For the text-containing cell, return its midpoint in [x, y] coordinate format. 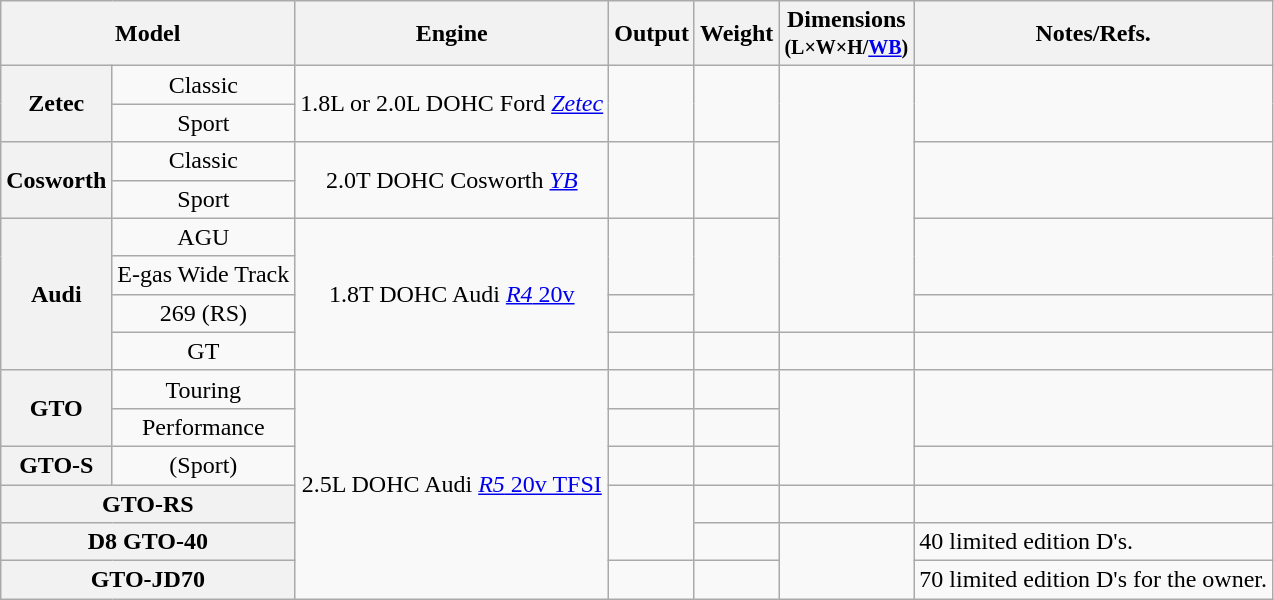
Output [652, 34]
2.5L DOHC Audi R5 20v TFSI [452, 484]
(Sport) [204, 465]
GTO-RS [148, 503]
GTO [56, 408]
1.8T DOHC Audi R4 20v [452, 294]
1.8L or 2.0L DOHC Ford Zetec [452, 104]
Audi [56, 294]
Notes/Refs. [1094, 34]
2.0T DOHC Cosworth YB [452, 180]
Dimensions(L×W×H/WB) [846, 34]
Model [148, 34]
GTO-JD70 [148, 580]
Cosworth [56, 180]
Performance [204, 427]
GTO-S [56, 465]
Touring [204, 389]
Engine [452, 34]
E-gas Wide Track [204, 275]
Zetec [56, 104]
GT [204, 351]
Weight [736, 34]
AGU [204, 237]
269 (RS) [204, 313]
70 limited edition D's for the owner. [1094, 580]
40 limited edition D's. [1094, 542]
D8 GTO-40 [148, 542]
